Pinpoint the cell where the given text exists, returning its [X, Y] midpoint coordinate. 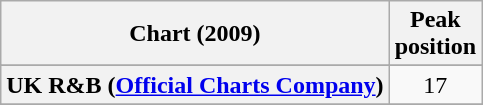
Peakposition [435, 34]
17 [435, 85]
Chart (2009) [195, 34]
UK R&B (Official Charts Company) [195, 85]
